Extract the (x, y) coordinate from the center of the cell holding the provided text.  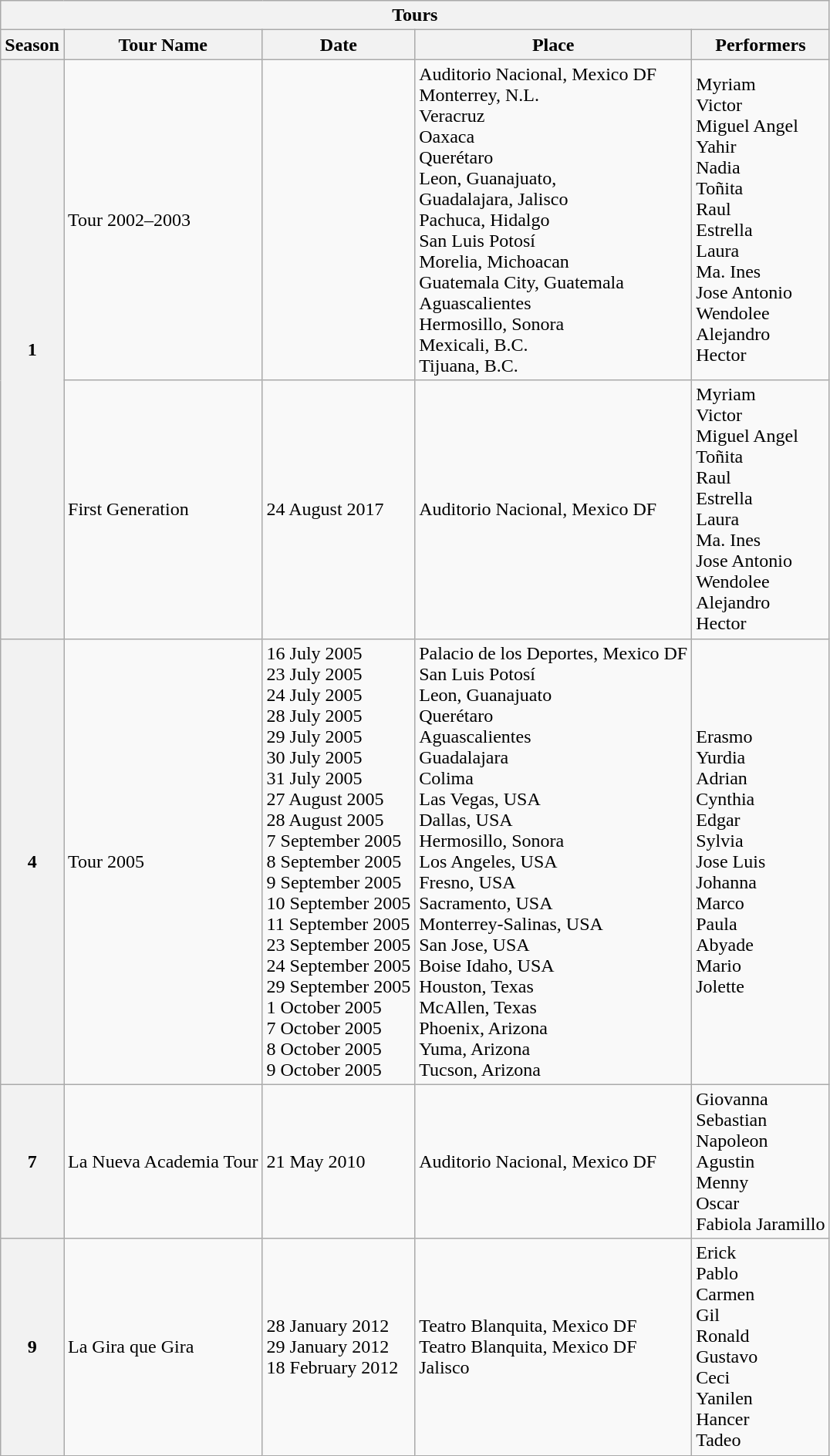
GiovannaSebastianNapoleonAgustinMennyOscarFabiola Jaramillo (761, 1161)
MyriamVictorMiguel AngelYahirNadiaToñitaRaulEstrellaLauraMa. InesJose AntonioWendoleeAlejandroHector (761, 220)
MyriamVictorMiguel AngelToñitaRaulEstrellaLauraMa. InesJose AntonioWendoleeAlejandroHector (761, 509)
Tour Name (163, 45)
4 (32, 861)
ErasmoYurdiaAdrianCynthiaEdgarSylviaJose LuisJohannaMarcoPaulaAbyadeMarioJolette (761, 861)
First Generation (163, 509)
Place (554, 45)
Date (339, 45)
Tour 2005 (163, 861)
28 January 201229 January 201218 February 2012 (339, 1346)
7 (32, 1161)
Tour 2002–2003 (163, 220)
1 (32, 349)
La Nueva Academia Tour (163, 1161)
Teatro Blanquita, Mexico DFTeatro Blanquita, Mexico DFJalisco (554, 1346)
La Gira que Gira (163, 1346)
24 August 2017 (339, 509)
Tours (415, 15)
Season (32, 45)
Performers (761, 45)
9 (32, 1346)
21 May 2010 (339, 1161)
ErickPabloCarmenGilRonaldGustavoCeciYanilenHancerTadeo (761, 1346)
